Pinpoint the cell where the given text exists, returning its [x, y] midpoint coordinate. 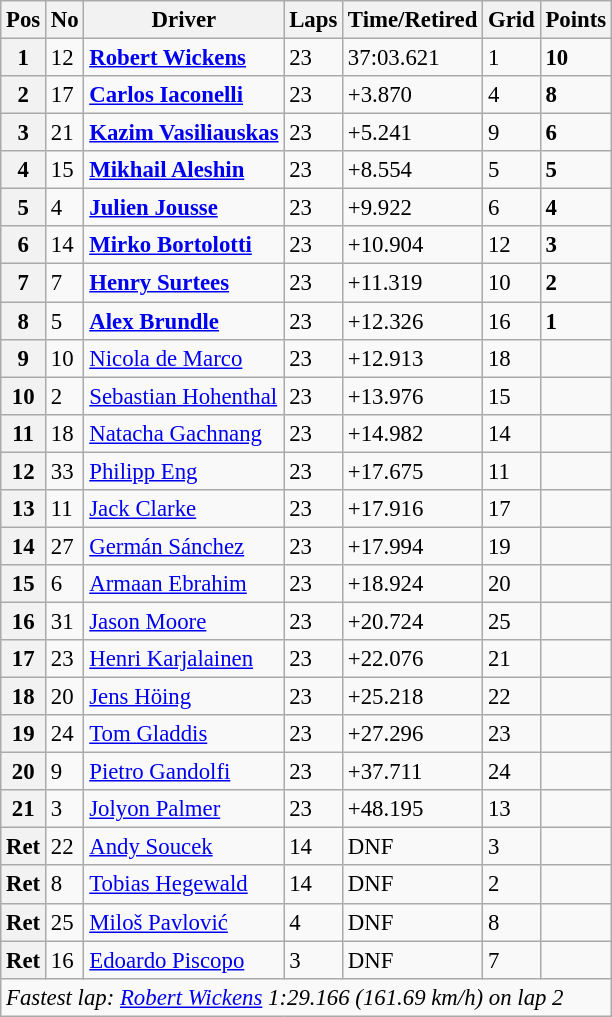
Fastest lap: Robert Wickens 1:29.166 (161.69 km/h) on lap 2 [306, 997]
Laps [314, 20]
Driver [184, 20]
Germán Sánchez [184, 546]
Mikhail Aleshin [184, 170]
+10.904 [413, 245]
Mirko Bortolotti [184, 245]
Jack Clarke [184, 509]
+3.870 [413, 95]
Tom Gladdis [184, 734]
27 [65, 546]
No [65, 20]
Andy Soucek [184, 847]
Robert Wickens [184, 58]
Jens Höing [184, 697]
+37.711 [413, 772]
Alex Brundle [184, 321]
Jolyon Palmer [184, 809]
+17.994 [413, 546]
+13.976 [413, 396]
+14.982 [413, 433]
Natacha Gachnang [184, 433]
+17.675 [413, 471]
Time/Retired [413, 20]
+17.916 [413, 509]
Grid [512, 20]
+48.195 [413, 809]
Carlos Iaconelli [184, 95]
+8.554 [413, 170]
Pos [24, 20]
+27.296 [413, 734]
+18.924 [413, 584]
33 [65, 471]
Tobias Hegewald [184, 885]
Henri Karjalainen [184, 659]
Pietro Gandolfi [184, 772]
+12.913 [413, 358]
Henry Surtees [184, 283]
Points [576, 20]
Armaan Ebrahim [184, 584]
Kazim Vasiliauskas [184, 133]
+9.922 [413, 208]
Philipp Eng [184, 471]
+5.241 [413, 133]
37:03.621 [413, 58]
Jason Moore [184, 621]
Miloš Pavlović [184, 922]
Edoardo Piscopo [184, 960]
+11.319 [413, 283]
+22.076 [413, 659]
31 [65, 621]
Julien Jousse [184, 208]
+25.218 [413, 697]
+20.724 [413, 621]
Nicola de Marco [184, 358]
+12.326 [413, 321]
Sebastian Hohenthal [184, 396]
